Extract the [x, y] coordinate from the center of the cell holding the provided text.  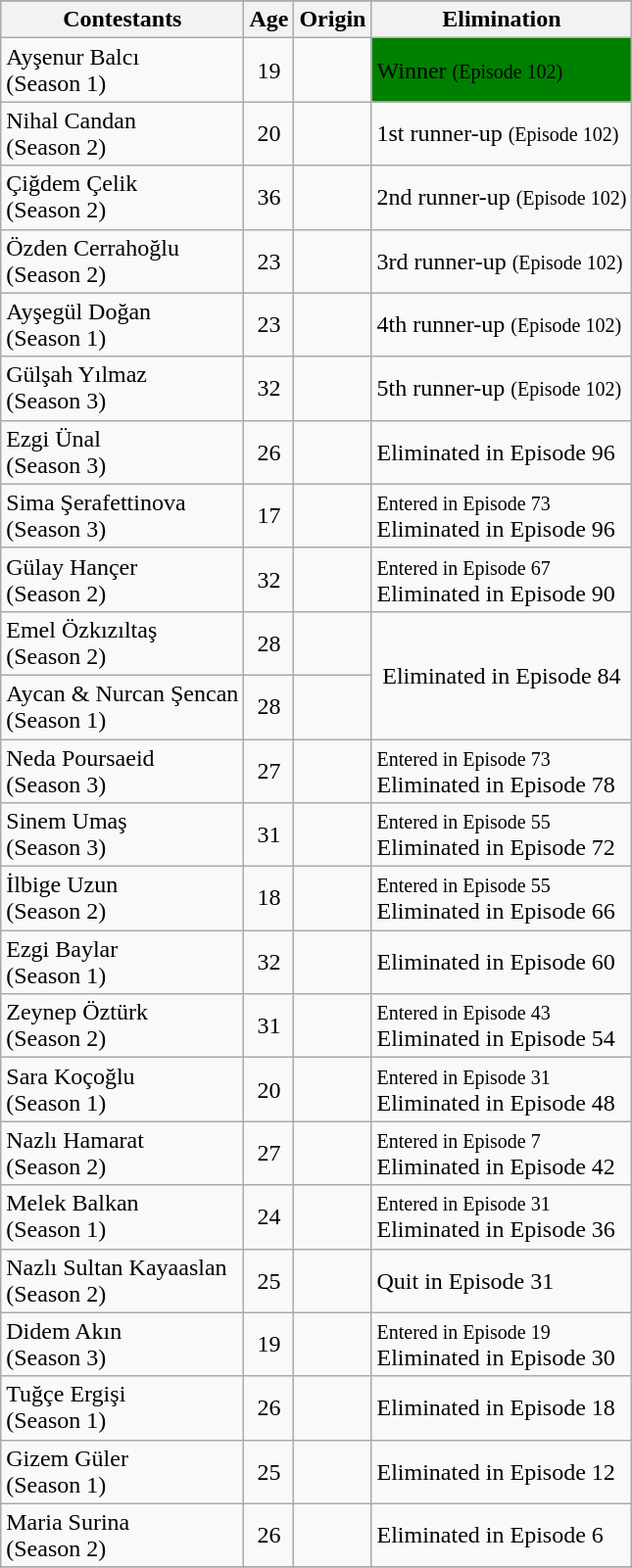
Sara Koçoğlu(Season 1) [122, 1089]
Quit in Episode 31 [502, 1281]
Eliminated in Episode 12 [502, 1471]
1st runner-up (Episode 102) [502, 133]
Ezgi Ünal(Season 3) [122, 452]
Didem Akın(Season 3) [122, 1344]
Contestants [122, 20]
Çiğdem Çelik(Season 2) [122, 198]
Sima Şerafettinova(Season 3) [122, 515]
Entered in Episode 31 Eliminated in Episode 36 [502, 1216]
Entered in Episode 73 Eliminated in Episode 78 [502, 770]
18 [268, 899]
Elimination [502, 20]
Melek Balkan(Season 1) [122, 1216]
Entered in Episode 31 Eliminated in Episode 48 [502, 1089]
Eliminated in Episode 84 [502, 675]
2nd runner-up (Episode 102) [502, 198]
36 [268, 198]
Entered in Episode 73 Eliminated in Episode 96 [502, 515]
Ayşegül Doğan(Season 1) [122, 325]
Gülşah Yılmaz(Season 3) [122, 388]
Gizem Güler(Season 1) [122, 1471]
Entered in Episode 19 Eliminated in Episode 30 [502, 1344]
4th runner-up (Episode 102) [502, 325]
Zeynep Öztürk(Season 2) [122, 1026]
Neda Poursaeid(Season 3) [122, 770]
17 [268, 515]
Entered in Episode 67 Eliminated in Episode 90 [502, 580]
Tuğçe Ergişi(Season 1) [122, 1408]
Sinem Umaş(Season 3) [122, 834]
Entered in Episode 55 Eliminated in Episode 72 [502, 834]
Entered in Episode 43 Eliminated in Episode 54 [502, 1026]
Eliminated in Episode 18 [502, 1408]
Ayşenur Balcı(Season 1) [122, 71]
24 [268, 1216]
Entered in Episode 55 Eliminated in Episode 66 [502, 899]
Özden Cerrahoğlu(Season 2) [122, 261]
3rd runner-up (Episode 102) [502, 261]
Winner (Episode 102) [502, 71]
Nihal Candan(Season 2) [122, 133]
Eliminated in Episode 60 [502, 962]
Ezgi Baylar(Season 1) [122, 962]
5th runner-up (Episode 102) [502, 388]
Aycan & Nurcan Şencan(Season 1) [122, 707]
Eliminated in Episode 96 [502, 452]
Nazlı Hamarat(Season 2) [122, 1154]
Eliminated in Episode 6 [502, 1536]
İlbige Uzun(Season 2) [122, 899]
Emel Özkızıltaş(Season 2) [122, 642]
Entered in Episode 7 Eliminated in Episode 42 [502, 1154]
Origin [333, 20]
Gülay Hançer(Season 2) [122, 580]
Age [268, 20]
Maria Surina(Season 2) [122, 1536]
Nazlı Sultan Kayaaslan(Season 2) [122, 1281]
